Capture the cell that displays the provided text and extract its (X, Y) central coordinate. 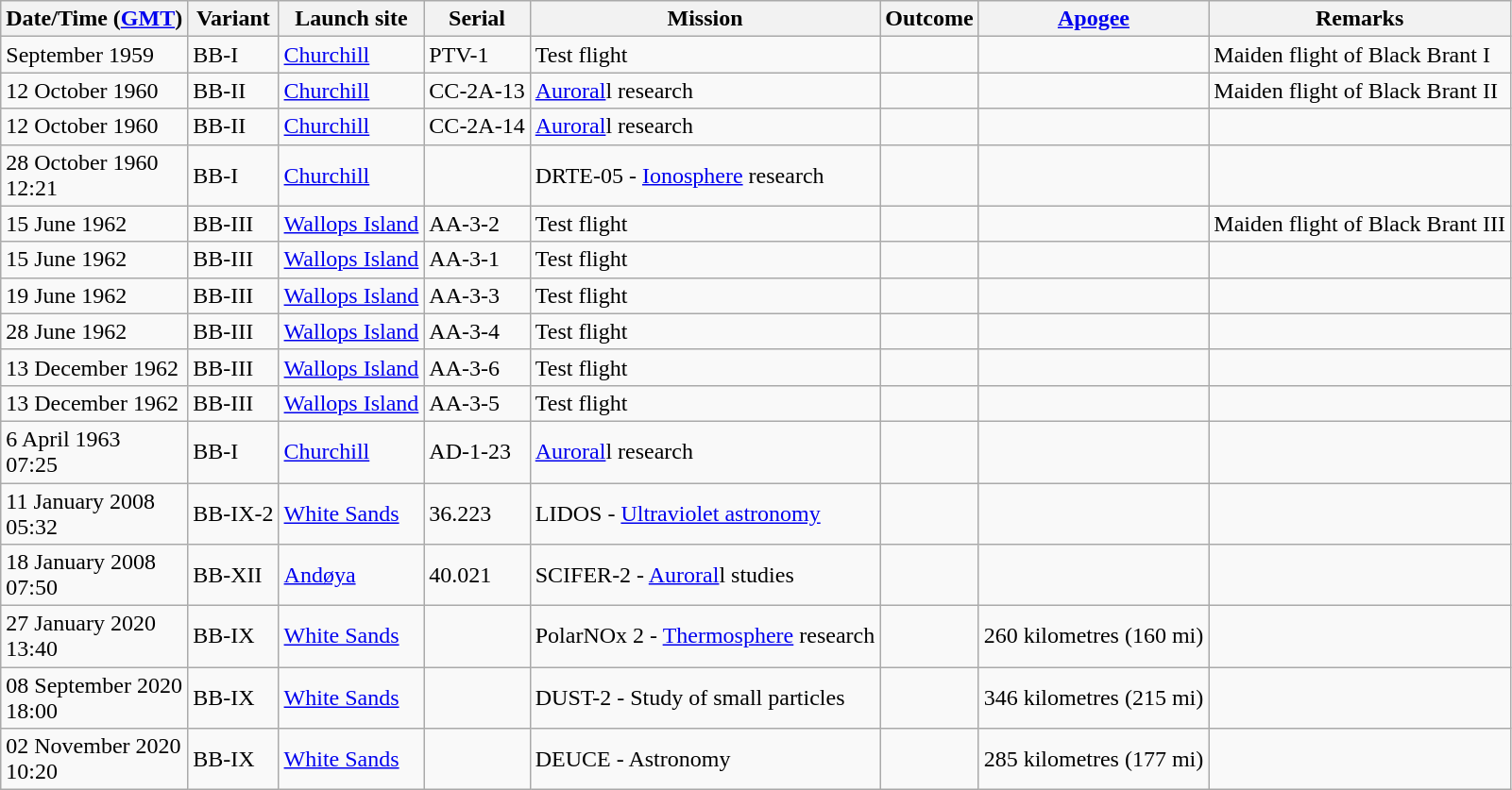
Remarks (1360, 19)
6 April 196307:25 (94, 451)
CC-2A-14 (477, 126)
Mission (705, 19)
Andøya (351, 576)
Launch site (351, 19)
DUST-2 - Study of small particles (705, 698)
19 June 1962 (94, 295)
346 kilometres (215 mi) (1094, 698)
Date/Time (GMT) (94, 19)
Maiden flight of Black Brant II (1360, 91)
27 January 202013:40 (94, 636)
40.021 (477, 576)
18 January 200807:50 (94, 576)
08 September 202018:00 (94, 698)
LIDOS - Ultraviolet astronomy (705, 513)
AA-3-6 (477, 367)
September 1959 (94, 55)
260 kilometres (160 mi) (1094, 636)
36.223 (477, 513)
PTV-1 (477, 55)
BB-IX-2 (233, 513)
Outcome (929, 19)
Maiden flight of Black Brant III (1360, 224)
Maiden flight of Black Brant I (1360, 55)
28 October 196012:21 (94, 176)
BB-XII (233, 576)
28 June 1962 (94, 331)
SCIFER-2 - Aurorall studies (705, 576)
DEUCE - Astronomy (705, 759)
AA-3-2 (477, 224)
PolarNOx 2 - Thermosphere research (705, 636)
Apogee (1094, 19)
DRTE-05 - Ionosphere research (705, 176)
02 November 202010:20 (94, 759)
AA-3-5 (477, 403)
AA-3-1 (477, 260)
Serial (477, 19)
AA-3-3 (477, 295)
CC-2A-13 (477, 91)
AD-1-23 (477, 451)
Variant (233, 19)
285 kilometres (177 mi) (1094, 759)
11 January 200805:32 (94, 513)
AA-3-4 (477, 331)
